From the cell containing the given text, extract its center point as [X, Y] coordinate. 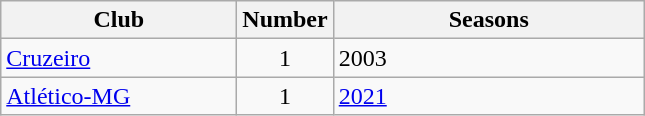
Number [285, 20]
Club [119, 20]
Seasons [488, 20]
Atlético-MG [119, 96]
2003 [488, 58]
Cruzeiro [119, 58]
2021 [488, 96]
